Locate the cell with the specified text and output its (x, y) center coordinate. 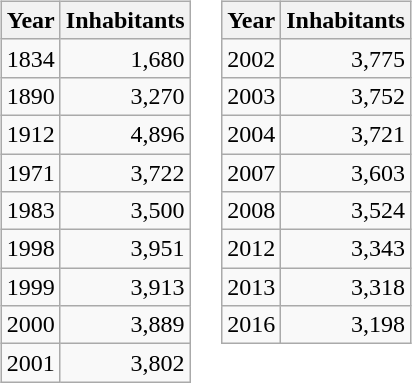
1890 (30, 96)
1999 (30, 287)
2002 (252, 58)
2004 (252, 134)
3,752 (346, 96)
1912 (30, 134)
1971 (30, 173)
3,722 (125, 173)
2016 (252, 325)
2001 (30, 363)
3,524 (346, 211)
3,913 (125, 287)
2007 (252, 173)
2000 (30, 325)
2003 (252, 96)
3,721 (346, 134)
3,775 (346, 58)
3,889 (125, 325)
3,198 (346, 325)
3,951 (125, 249)
2008 (252, 211)
3,318 (346, 287)
1834 (30, 58)
1983 (30, 211)
2013 (252, 287)
3,603 (346, 173)
3,802 (125, 363)
4,896 (125, 134)
3,270 (125, 96)
3,500 (125, 211)
2012 (252, 249)
1,680 (125, 58)
1998 (30, 249)
3,343 (346, 249)
